From the cell containing the given text, extract its center point as [X, Y] coordinate. 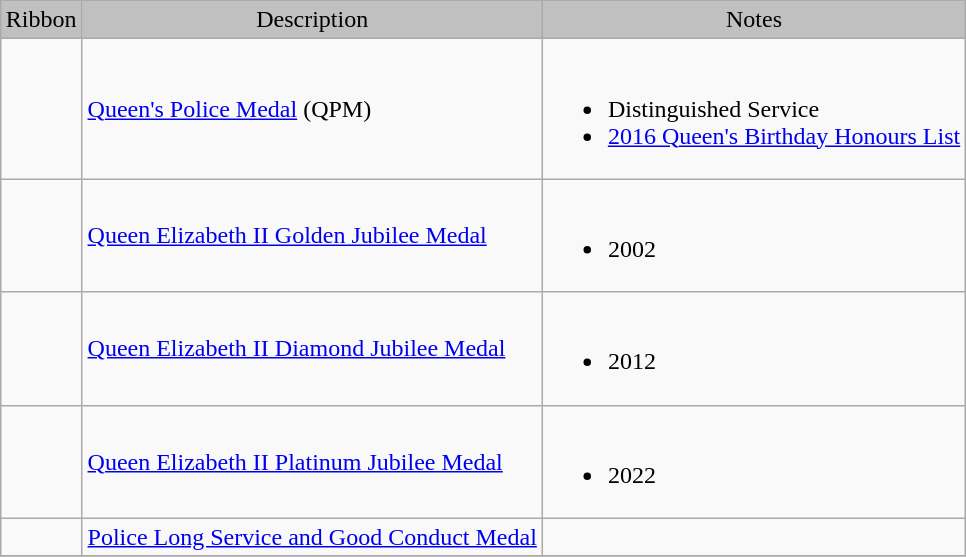
Queen Elizabeth II Golden Jubilee Medal [312, 236]
Distinguished Service2016 Queen's Birthday Honours List [754, 109]
2022 [754, 462]
Queen's Police Medal (QPM) [312, 109]
Queen Elizabeth II Platinum Jubilee Medal [312, 462]
Queen Elizabeth II Diamond Jubilee Medal [312, 348]
Notes [754, 20]
2012 [754, 348]
2002 [754, 236]
Police Long Service and Good Conduct Medal [312, 537]
Ribbon [41, 20]
Description [312, 20]
